Scan for the cell matching the given text and deliver its [x, y] coordinate at center. 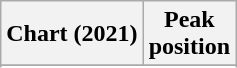
Chart (2021) [72, 34]
Peakposition [189, 34]
